Return the [X, Y] coordinate for the center point of the cell that contains the specified text.  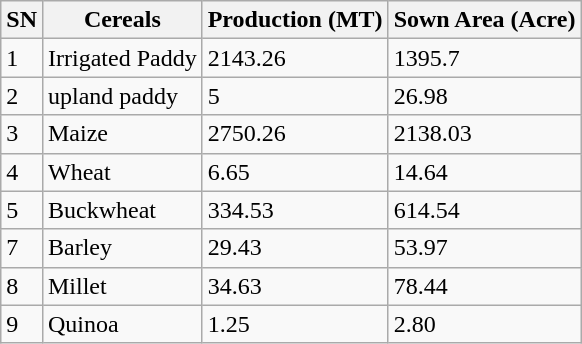
Maize [122, 134]
53.97 [484, 248]
2138.03 [484, 134]
78.44 [484, 286]
upland paddy [122, 96]
1395.7 [484, 58]
7 [22, 248]
34.63 [295, 286]
3 [22, 134]
Sown Area (Acre) [484, 20]
Barley [122, 248]
8 [22, 286]
2750.26 [295, 134]
Quinoa [122, 324]
14.64 [484, 172]
SN [22, 20]
4 [22, 172]
29.43 [295, 248]
1.25 [295, 324]
Irrigated Paddy [122, 58]
614.54 [484, 210]
2.80 [484, 324]
6.65 [295, 172]
2143.26 [295, 58]
334.53 [295, 210]
26.98 [484, 96]
1 [22, 58]
Wheat [122, 172]
2 [22, 96]
Buckwheat [122, 210]
Cereals [122, 20]
Millet [122, 286]
Production (MT) [295, 20]
9 [22, 324]
